Pinpoint the cell where the given text exists, returning its [x, y] midpoint coordinate. 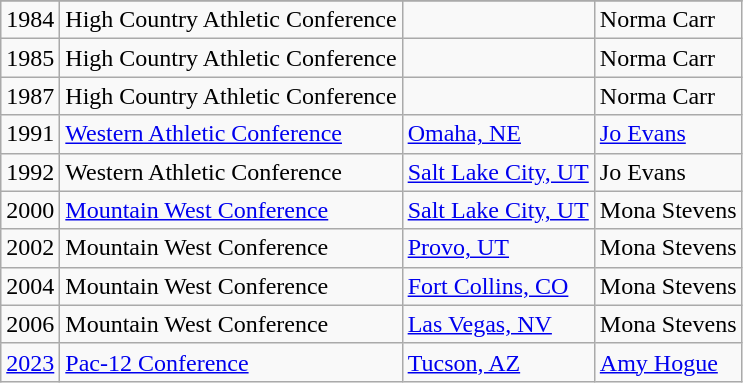
1992 [30, 172]
Pac-12 Conference [231, 362]
2006 [30, 324]
Omaha, NE [498, 134]
1985 [30, 58]
2000 [30, 210]
2002 [30, 248]
Las Vegas, NV [498, 324]
2004 [30, 286]
Amy Hogue [668, 362]
1987 [30, 96]
2023 [30, 362]
1984 [30, 20]
Provo, UT [498, 248]
Tucson, AZ [498, 362]
1991 [30, 134]
Fort Collins, CO [498, 286]
